Extract the (x, y) coordinate from the center of the cell holding the provided text.  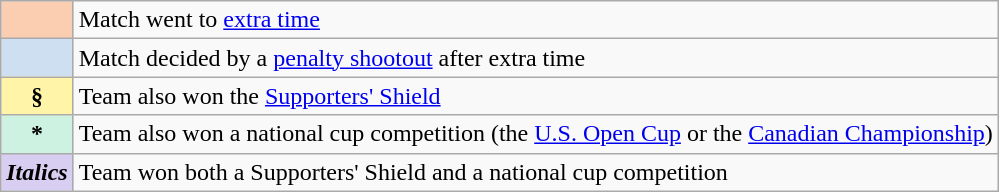
Match decided by a penalty shootout after extra time (536, 58)
* (37, 134)
§ (37, 96)
Team won both a Supporters' Shield and a national cup competition (536, 172)
Team also won the Supporters' Shield (536, 96)
Team also won a national cup competition (the U.S. Open Cup or the Canadian Championship) (536, 134)
Italics (37, 172)
Match went to extra time (536, 20)
